Extract the [x, y] coordinate from the center of the cell holding the provided text.  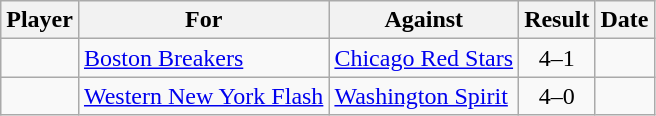
4–1 [557, 58]
Chicago Red Stars [424, 58]
Western New York Flash [203, 96]
Player [40, 20]
For [203, 20]
Washington Spirit [424, 96]
Against [424, 20]
4–0 [557, 96]
Boston Breakers [203, 58]
Result [557, 20]
Date [624, 20]
